Detect which cell encompasses the target text, then output its [x, y] center coordinate. 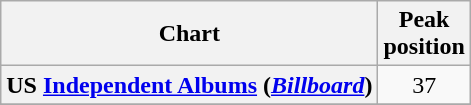
37 [424, 85]
Chart [190, 34]
Peakposition [424, 34]
US Independent Albums (Billboard) [190, 85]
